Locate the cell with the specified text and output its (X, Y) center coordinate. 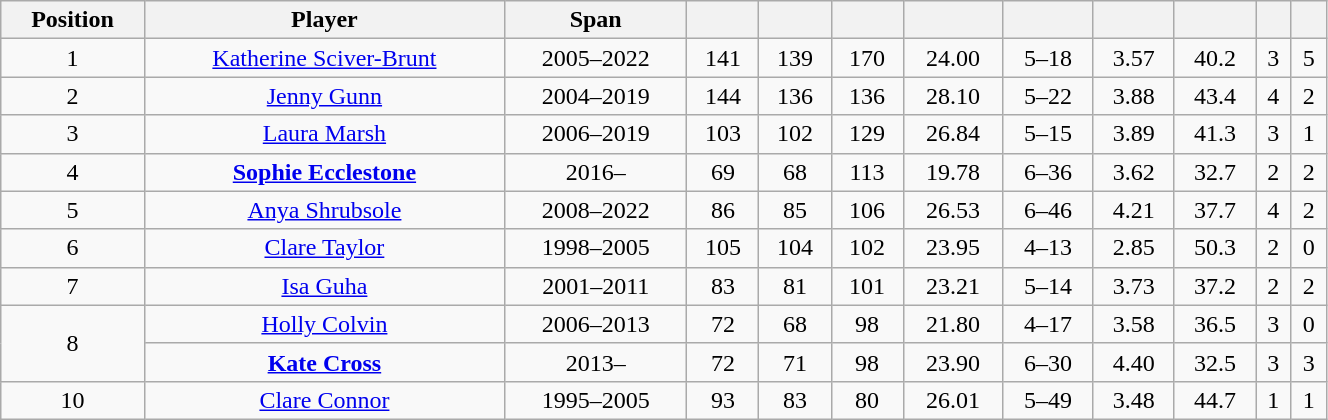
21.80 (953, 324)
5–15 (1048, 134)
103 (723, 134)
Clare Connor (324, 400)
5–14 (1048, 286)
7 (73, 286)
5–22 (1048, 96)
170 (867, 58)
26.01 (953, 400)
40.2 (1214, 58)
23.95 (953, 248)
129 (867, 134)
24.00 (953, 58)
71 (795, 362)
Katherine Sciver-Brunt (324, 58)
81 (795, 286)
104 (795, 248)
2008–2022 (596, 210)
3.58 (1134, 324)
101 (867, 286)
43.4 (1214, 96)
26.53 (953, 210)
113 (867, 172)
4.40 (1134, 362)
1998–2005 (596, 248)
Kate Cross (324, 362)
106 (867, 210)
Span (596, 20)
3.48 (1134, 400)
85 (795, 210)
105 (723, 248)
2006–2013 (596, 324)
10 (73, 400)
Laura Marsh (324, 134)
2006–2019 (596, 134)
Player (324, 20)
37.2 (1214, 286)
2013– (596, 362)
3.88 (1134, 96)
3.89 (1134, 134)
80 (867, 400)
6–30 (1048, 362)
32.5 (1214, 362)
2005–2022 (596, 58)
4–13 (1048, 248)
23.21 (953, 286)
6–46 (1048, 210)
19.78 (953, 172)
2001–2011 (596, 286)
3.62 (1134, 172)
44.7 (1214, 400)
69 (723, 172)
Clare Taylor (324, 248)
23.90 (953, 362)
2.85 (1134, 248)
41.3 (1214, 134)
4.21 (1134, 210)
5–18 (1048, 58)
6–36 (1048, 172)
3.57 (1134, 58)
37.7 (1214, 210)
2004–2019 (596, 96)
2016– (596, 172)
50.3 (1214, 248)
26.84 (953, 134)
93 (723, 400)
Position (73, 20)
Anya Shrubsole (324, 210)
139 (795, 58)
Sophie Ecclestone (324, 172)
86 (723, 210)
32.7 (1214, 172)
Holly Colvin (324, 324)
1995–2005 (596, 400)
8 (73, 343)
Isa Guha (324, 286)
144 (723, 96)
36.5 (1214, 324)
5–49 (1048, 400)
141 (723, 58)
3.73 (1134, 286)
6 (73, 248)
4–17 (1048, 324)
28.10 (953, 96)
Jenny Gunn (324, 96)
